Detect which cell encompasses the target text, then output its (x, y) center coordinate. 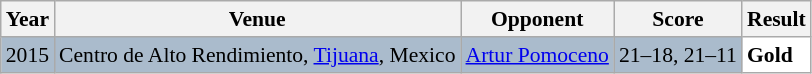
Year (28, 19)
Gold (776, 55)
2015 (28, 55)
Venue (257, 19)
Opponent (536, 19)
Artur Pomoceno (536, 55)
21–18, 21–11 (678, 55)
Score (678, 19)
Result (776, 19)
Centro de Alto Rendimiento, Tijuana, Mexico (257, 55)
